Return the (X, Y) coordinate for the center point of the cell that contains the specified text.  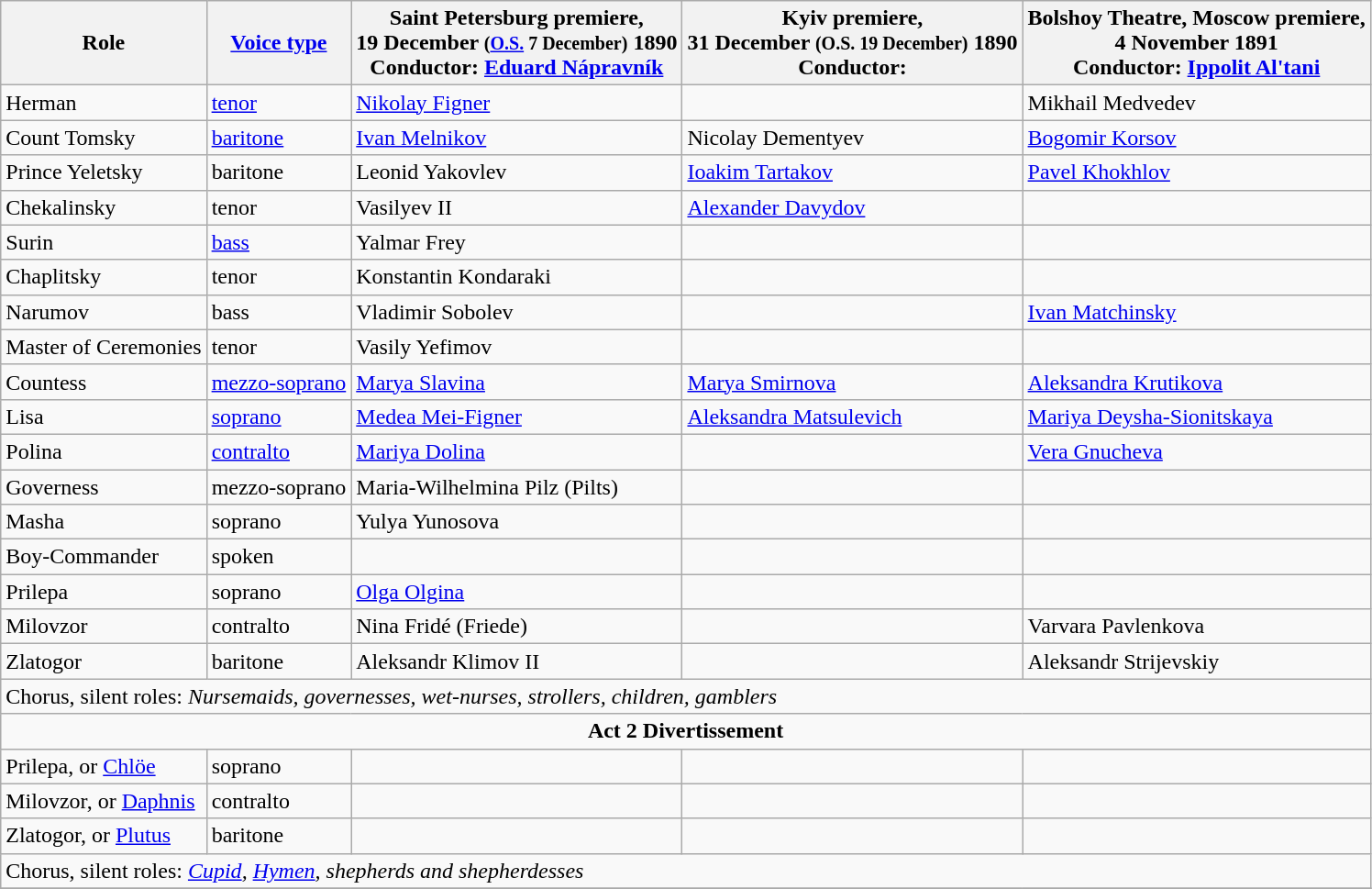
Chekalinsky (104, 207)
Chorus, silent roles: Cupid, Hymen, shepherds and shepherdesses (686, 871)
Act 2 Divertissement (686, 731)
Zlatogor, or Plutus (104, 836)
Yulya Yunosova (517, 522)
Alexander Davydov (853, 207)
Polina (104, 451)
Yalmar Frey (517, 242)
Countess (104, 382)
Nicolay Dementyev (853, 138)
Surin (104, 242)
Aleksandr Strijevskiy (1196, 661)
Varvara Pavlenkova (1196, 627)
Pavel Khokhlov (1196, 172)
Saint Petersburg premiere,19 December (O.S. 7 December) 1890Conductor: Eduard Nápravník (517, 43)
Mariya Deysha-Sionitskaya (1196, 417)
Chorus, silent roles: Nursemaids, governesses, wet-nurses, strollers, children, gamblers (686, 696)
Marya Smirnova (853, 382)
Narumov (104, 312)
Mikhail Medvedev (1196, 103)
Milovzor (104, 627)
Bolshoy Theatre, Moscow premiere, 4 November 1891Conductor: Ippolit Al'tani (1196, 43)
Ivan Melnikov (517, 138)
Kyiv premiere,31 December (O.S. 19 December) 1890Conductor: (853, 43)
Chaplitsky (104, 277)
Bogomir Korsov (1196, 138)
Maria-Wilhelmina Pilz (Pilts) (517, 487)
Vera Gnucheva (1196, 451)
Vladimir Sobolev (517, 312)
Olga Olgina (517, 592)
Konstantin Kondaraki (517, 277)
Mariya Dolina (517, 451)
spoken (279, 557)
Lisa (104, 417)
Aleksandra Krutikova (1196, 382)
Prince Yeletsky (104, 172)
Vasilyev II (517, 207)
Leonid Yakovlev (517, 172)
Medea Mei-Figner (517, 417)
Voice type (279, 43)
Herman (104, 103)
Boy-Commander (104, 557)
Master of Ceremonies (104, 347)
Vasily Yefimov (517, 347)
Milovzor, or Daphnis (104, 801)
Governess (104, 487)
Ivan Matchinsky (1196, 312)
Nina Fridé (Friede) (517, 627)
Masha (104, 522)
Ioakim Tartakov (853, 172)
Aleksandr Klimov II (517, 661)
Nikolay Figner (517, 103)
Zlatogor (104, 661)
Prilepa, or Chlöe (104, 766)
Marya Slavina (517, 382)
Count Tomsky (104, 138)
Prilepa (104, 592)
Role (104, 43)
Aleksandra Matsulevich (853, 417)
